Locate the cell with the specified text and output its (x, y) center coordinate. 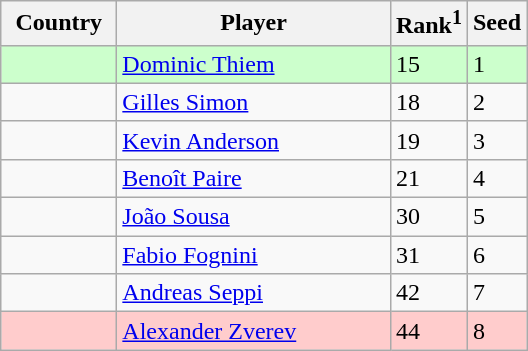
30 (428, 217)
21 (428, 178)
Player (254, 24)
Alexander Zverev (254, 331)
Benoît Paire (254, 178)
5 (496, 217)
1 (496, 64)
Andreas Seppi (254, 293)
8 (496, 331)
6 (496, 255)
Kevin Anderson (254, 140)
15 (428, 64)
4 (496, 178)
31 (428, 255)
Fabio Fognini (254, 255)
44 (428, 331)
Country (59, 24)
19 (428, 140)
Seed (496, 24)
Rank1 (428, 24)
3 (496, 140)
18 (428, 102)
Dominic Thiem (254, 64)
João Sousa (254, 217)
Gilles Simon (254, 102)
2 (496, 102)
42 (428, 293)
7 (496, 293)
